Return the (x, y) coordinate for the center point of the cell that contains the specified text.  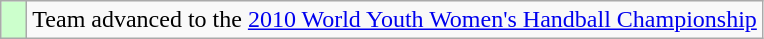
Team advanced to the 2010 World Youth Women's Handball Championship (395, 20)
